Search for the cell housing the specified text and yield its (x, y) center coordinate. 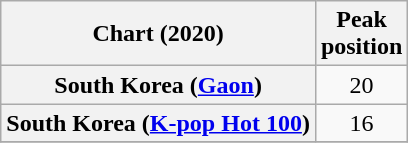
South Korea (K-pop Hot 100) (158, 123)
Peakposition (361, 34)
Chart (2020) (158, 34)
South Korea (Gaon) (158, 85)
16 (361, 123)
20 (361, 85)
